Locate the cell with the specified text and output its (X, Y) center coordinate. 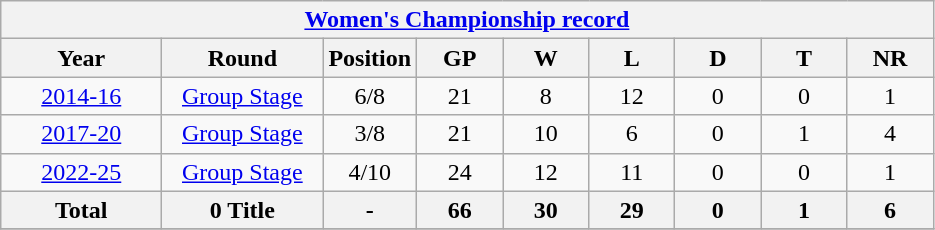
66 (460, 210)
4/10 (370, 172)
Year (82, 58)
4 (890, 134)
- (370, 210)
Round (242, 58)
GP (460, 58)
6/8 (370, 96)
11 (632, 172)
30 (546, 210)
0 Title (242, 210)
2022-25 (82, 172)
24 (460, 172)
T (804, 58)
2014-16 (82, 96)
29 (632, 210)
Total (82, 210)
8 (546, 96)
NR (890, 58)
Position (370, 58)
L (632, 58)
3/8 (370, 134)
D (718, 58)
10 (546, 134)
W (546, 58)
2017-20 (82, 134)
Women's Championship record (467, 20)
